Return [x, y] of the center of cell containing provided text 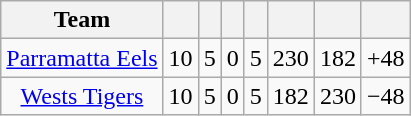
Team [82, 20]
−48 [386, 96]
Parramatta Eels [82, 58]
Wests Tigers [82, 96]
+48 [386, 58]
